From the cell containing the given text, extract its center point as (x, y) coordinate. 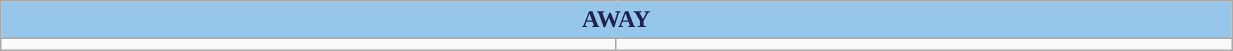
AWAY (616, 20)
